Output the (X, Y) coordinate of the center of the cell containing the given text.  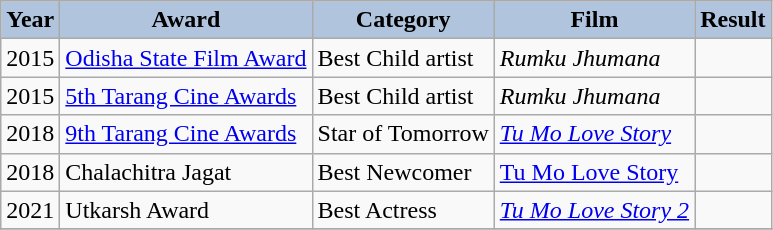
Star of Tomorrow (403, 134)
Result (733, 20)
Film (594, 20)
5th Tarang Cine Awards (186, 96)
Year (30, 20)
Best Actress (403, 210)
Best Newcomer (403, 172)
2021 (30, 210)
Odisha State Film Award (186, 58)
Tu Mo Love Story 2 (594, 210)
Chalachitra Jagat (186, 172)
Category (403, 20)
9th Tarang Cine Awards (186, 134)
Utkarsh Award (186, 210)
Award (186, 20)
